From the cell containing the given text, extract its center point as [x, y] coordinate. 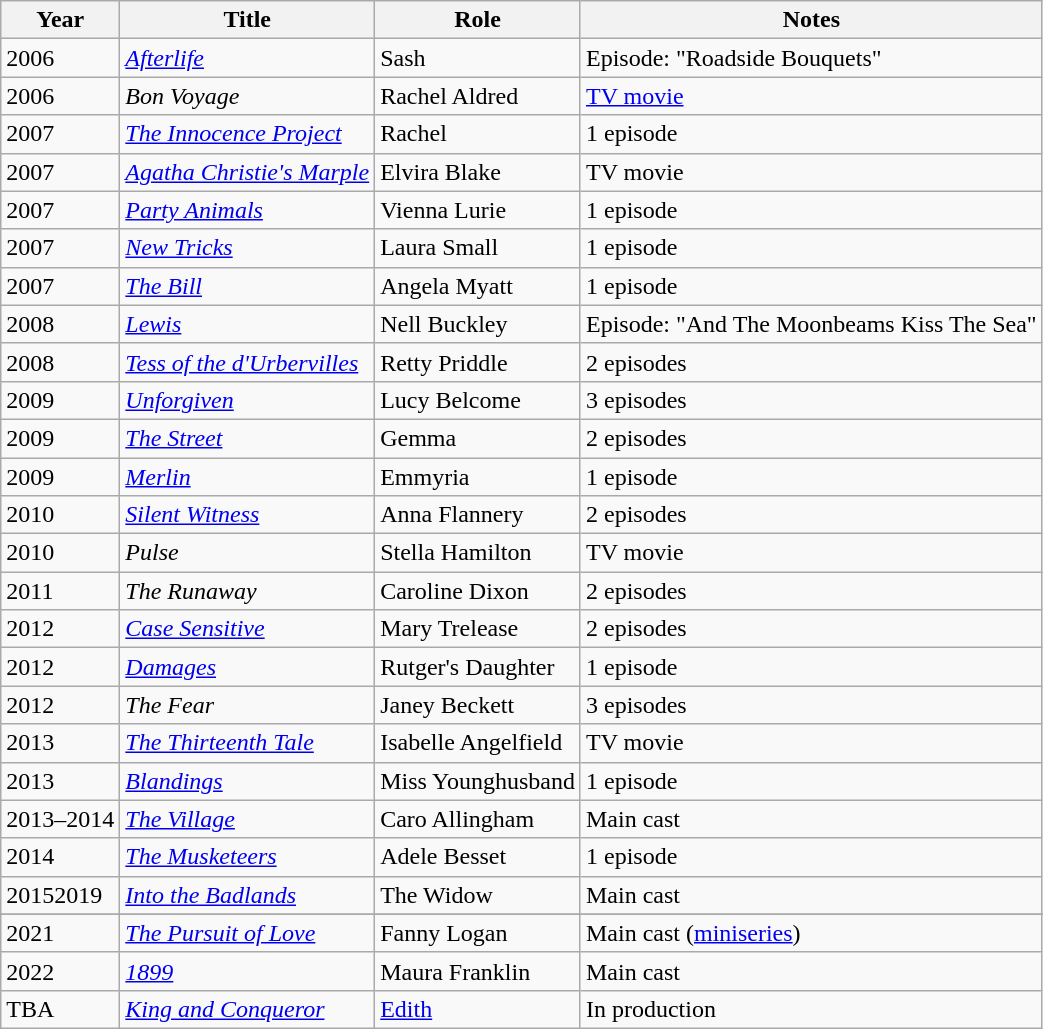
Angela Myatt [478, 286]
2022 [60, 971]
Blandings [248, 781]
2021 [60, 933]
Into the Badlands [248, 895]
Bon Voyage [248, 96]
Miss Younghusband [478, 781]
Party Animals [248, 210]
Unforgiven [248, 400]
Caro Allingham [478, 819]
Rachel Aldred [478, 96]
2011 [60, 591]
The Bill [248, 286]
Anna Flannery [478, 515]
Mary Trelease [478, 629]
Gemma [478, 438]
The Widow [478, 895]
20152019 [60, 895]
Lucy Belcome [478, 400]
Damages [248, 667]
Retty Priddle [478, 362]
TBA [60, 1009]
Role [478, 20]
Emmyria [478, 477]
New Tricks [248, 248]
Nell Buckley [478, 324]
Title [248, 20]
The Innocence Project [248, 134]
Main cast (miniseries) [811, 933]
1899 [248, 971]
Edith [478, 1009]
Isabelle Angelfield [478, 743]
Laura Small [478, 248]
Rutger's Daughter [478, 667]
Caroline Dixon [478, 591]
The Runaway [248, 591]
2014 [60, 857]
Fanny Logan [478, 933]
Afterlife [248, 58]
The Thirteenth Tale [248, 743]
Case Sensitive [248, 629]
Elvira Blake [478, 172]
Vienna Lurie [478, 210]
Lewis [248, 324]
The Fear [248, 705]
The Street [248, 438]
Episode: "Roadside Bouquets" [811, 58]
Agatha Christie's Marple [248, 172]
Janey Beckett [478, 705]
The Musketeers [248, 857]
Adele Besset [478, 857]
Silent Witness [248, 515]
Sash [478, 58]
In production [811, 1009]
Maura Franklin [478, 971]
Episode: "And The Moonbeams Kiss The Sea" [811, 324]
2013–2014 [60, 819]
Pulse [248, 553]
Year [60, 20]
Notes [811, 20]
The Pursuit of Love [248, 933]
Rachel [478, 134]
The Village [248, 819]
Tess of the d'Urbervilles [248, 362]
Merlin [248, 477]
Stella Hamilton [478, 553]
King and Conqueror [248, 1009]
